Search for the cell housing the specified text and yield its (X, Y) center coordinate. 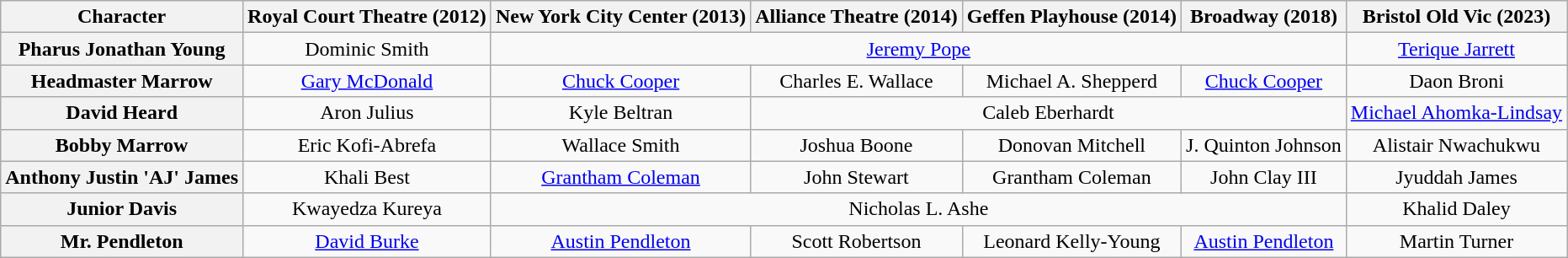
Character (122, 17)
Michael Ahomka-Lindsay (1456, 113)
Daon Broni (1456, 81)
Leonard Kelly-Young (1071, 241)
Joshua Boone (857, 145)
Junior Davis (122, 209)
Broadway (2018) (1264, 17)
John Stewart (857, 177)
Mr. Pendleton (122, 241)
Geffen Playhouse (2014) (1071, 17)
Michael A. Shepperd (1071, 81)
Anthony Justin 'AJ' James (122, 177)
J. Quinton Johnson (1264, 145)
Kyle Beltran (620, 113)
Donovan Mitchell (1071, 145)
Bristol Old Vic (2023) (1456, 17)
Martin Turner (1456, 241)
Wallace Smith (620, 145)
Bobby Marrow (122, 145)
Terique Jarrett (1456, 49)
Scott Robertson (857, 241)
Charles E. Wallace (857, 81)
New York City Center (2013) (620, 17)
Dominic Smith (367, 49)
Khali Best (367, 177)
Aron Julius (367, 113)
Alliance Theatre (2014) (857, 17)
David Heard (122, 113)
Eric Kofi-Abrefa (367, 145)
Nicholas L. Ashe (918, 209)
John Clay III (1264, 177)
Alistair Nwachukwu (1456, 145)
Jyuddah James (1456, 177)
Royal Court Theatre (2012) (367, 17)
David Burke (367, 241)
Gary McDonald (367, 81)
Kwayedza Kureya (367, 209)
Caleb Eberhardt (1049, 113)
Jeremy Pope (918, 49)
Khalid Daley (1456, 209)
Pharus Jonathan Young (122, 49)
Headmaster Marrow (122, 81)
